Return the [x, y] coordinate for the center point of the cell that contains the specified text.  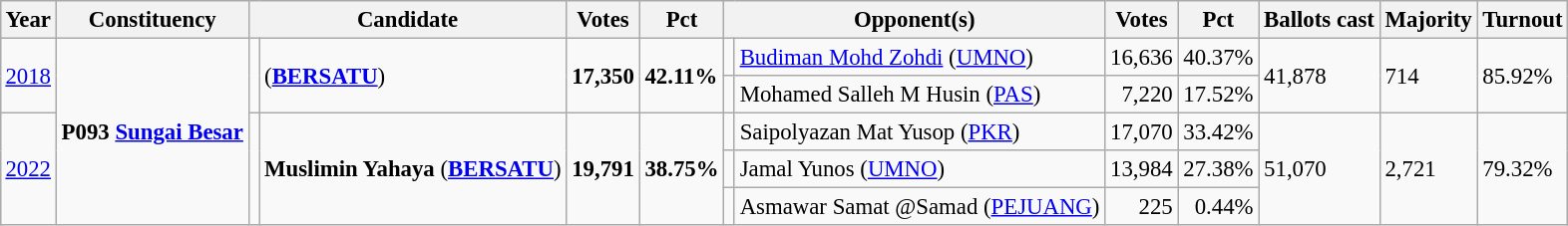
41,878 [1319, 76]
Year [28, 20]
Saipolyazan Mat Yusop (PKR) [920, 132]
(BERSATU) [413, 76]
Muslimin Yahaya (BERSATU) [413, 169]
Candidate [407, 20]
Jamal Yunos (UMNO) [920, 169]
2018 [28, 76]
P093 Sungai Besar [152, 131]
714 [1428, 76]
16,636 [1141, 57]
Turnout [1522, 20]
Opponent(s) [915, 20]
225 [1141, 207]
27.38% [1219, 169]
13,984 [1141, 169]
17,350 [602, 76]
Asmawar Samat @Samad (PEJUANG) [920, 207]
19,791 [602, 169]
Mohamed Salleh M Husin (PAS) [920, 95]
85.92% [1522, 76]
Majority [1428, 20]
40.37% [1219, 57]
79.32% [1522, 169]
Constituency [152, 20]
7,220 [1141, 95]
Budiman Mohd Zohdi (UMNO) [920, 57]
2,721 [1428, 169]
17,070 [1141, 132]
42.11% [682, 76]
33.42% [1219, 132]
17.52% [1219, 95]
0.44% [1219, 207]
51,070 [1319, 169]
38.75% [682, 169]
2022 [28, 169]
Ballots cast [1319, 20]
